From the cell containing the given text, extract its center point as [x, y] coordinate. 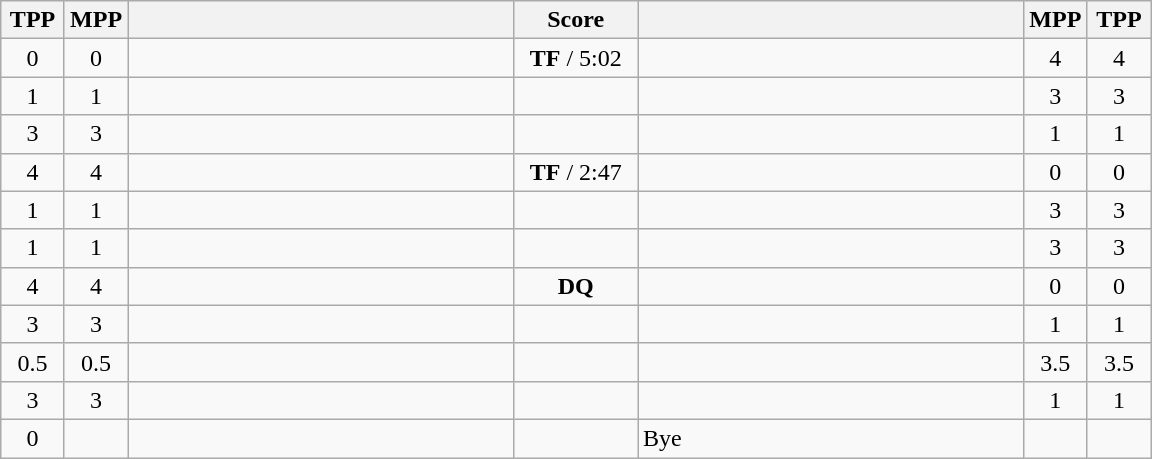
TF / 2:47 [576, 172]
DQ [576, 286]
Bye [831, 438]
Score [576, 20]
TF / 5:02 [576, 58]
